Find where the given text appears and provide that cell's center as [x, y] coordinate. 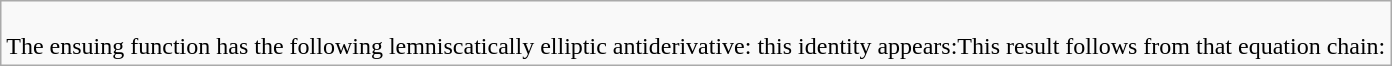
The ensuing function has the following lemniscatically elliptic antiderivative: this identity appears:This result follows from that equation chain: [696, 34]
